Capture the cell that displays the provided text and extract its (x, y) central coordinate. 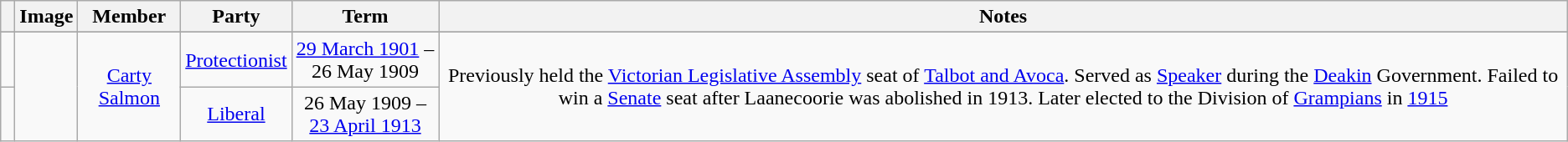
Term (365, 17)
Image (47, 17)
Notes (1003, 17)
Carty Salmon (129, 87)
Party (236, 17)
Member (129, 17)
Protectionist (236, 60)
26 May 1909 –23 April 1913 (365, 114)
29 March 1901 –26 May 1909 (365, 60)
Liberal (236, 114)
